Find where the given text appears and provide that cell's center as [X, Y] coordinate. 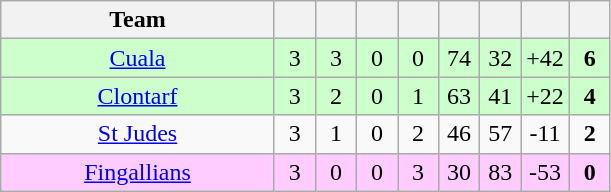
Fingallians [138, 172]
32 [500, 58]
74 [460, 58]
Cuala [138, 58]
Team [138, 20]
63 [460, 96]
41 [500, 96]
46 [460, 134]
6 [590, 58]
4 [590, 96]
Clontarf [138, 96]
-53 [546, 172]
57 [500, 134]
-11 [546, 134]
St Judes [138, 134]
+42 [546, 58]
83 [500, 172]
30 [460, 172]
+22 [546, 96]
